Locate the cell with the specified text and output its (X, Y) center coordinate. 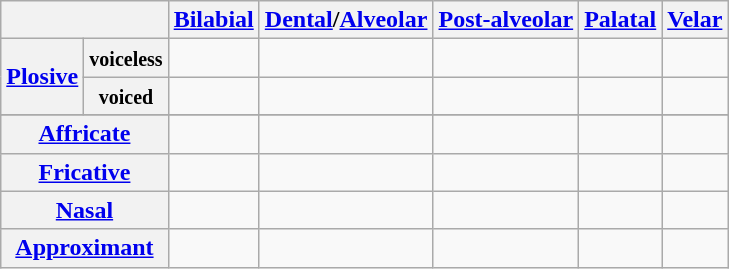
Affricate (84, 134)
voiced (126, 96)
Approximant (84, 248)
Plosive (42, 77)
Palatal (620, 20)
Nasal (84, 210)
Dental/Alveolar (346, 20)
voiceless (126, 58)
Velar (695, 20)
Bilabial (214, 20)
Fricative (84, 172)
Post-alveolar (506, 20)
